Locate the cell with the specified text and output its [x, y] center coordinate. 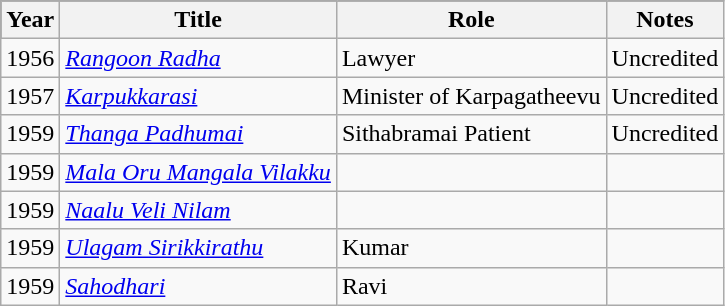
1956 [30, 58]
Ulagam Sirikkirathu [198, 248]
Role [471, 20]
Sahodhari [198, 286]
Title [198, 20]
Minister of Karpagatheevu [471, 96]
1957 [30, 96]
Naalu Veli Nilam [198, 210]
Rangoon Radha [198, 58]
Sithabramai Patient [471, 134]
Thanga Padhumai [198, 134]
Lawyer [471, 58]
Mala Oru Mangala Vilakku [198, 172]
Notes [665, 20]
Ravi [471, 286]
Karpukkarasi [198, 96]
Year [30, 20]
Kumar [471, 248]
